Identify which cell holds the provided text, then report its [X, Y] central coordinate. 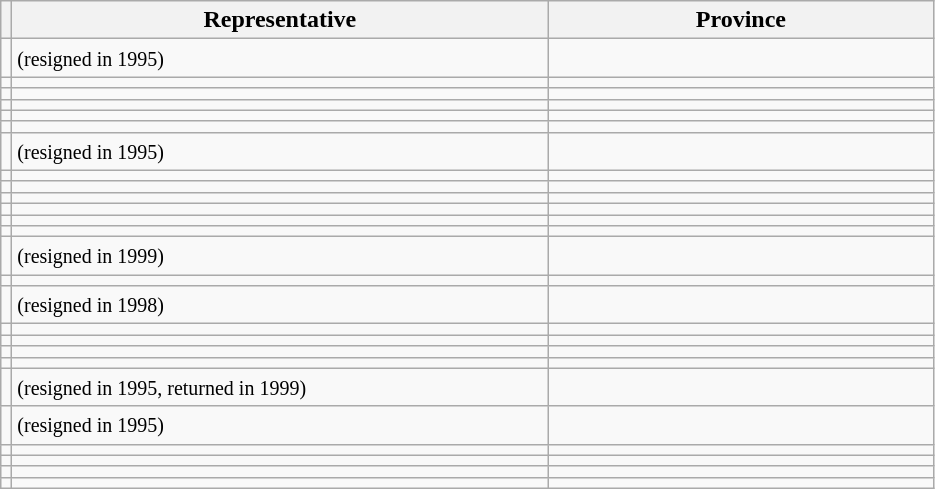
(resigned in 1995, returned in 1999) [280, 387]
(resigned in 1998) [280, 305]
(resigned in 1999) [280, 256]
Representative [280, 20]
Province [741, 20]
